Find where the given text appears and provide that cell's center as [x, y] coordinate. 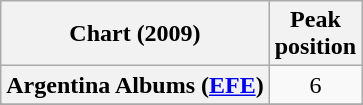
6 [315, 85]
Argentina Albums (EFE) [135, 85]
Chart (2009) [135, 34]
Peakposition [315, 34]
